Output the [X, Y] coordinate of the center of the cell containing the given text.  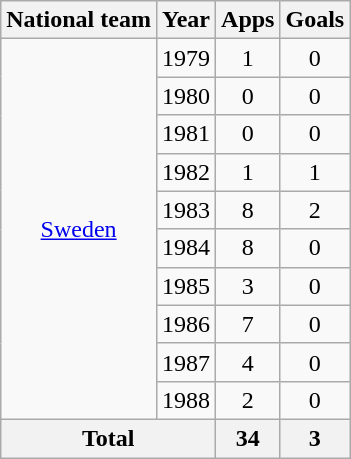
1984 [186, 248]
7 [248, 324]
4 [248, 362]
1983 [186, 210]
Total [108, 438]
Apps [248, 20]
National team [79, 20]
1986 [186, 324]
Year [186, 20]
34 [248, 438]
Sweden [79, 230]
1987 [186, 362]
1979 [186, 58]
1985 [186, 286]
Goals [315, 20]
1988 [186, 400]
1980 [186, 96]
1982 [186, 172]
1981 [186, 134]
